Identify which cell holds the provided text, then report its [x, y] central coordinate. 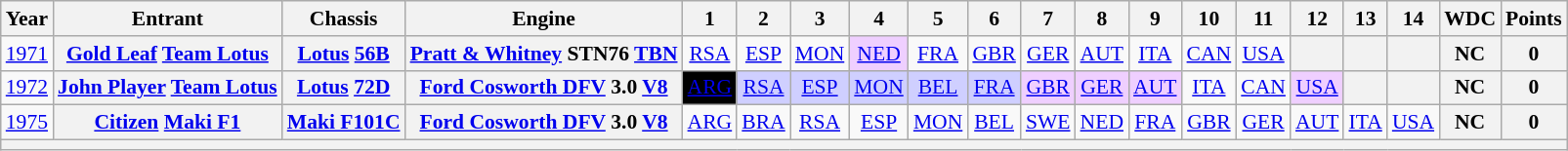
1 [710, 19]
Lotus 72D [344, 88]
Maki F101C [344, 123]
5 [938, 19]
John Player Team Lotus [168, 88]
Chassis [344, 19]
BRA [764, 123]
2 [764, 19]
6 [995, 19]
8 [1102, 19]
Gold Leaf Team Lotus [168, 54]
Pratt & Whitney STN76 TBN [544, 54]
1971 [27, 54]
Entrant [168, 19]
3 [821, 19]
13 [1365, 19]
SWE [1048, 123]
Lotus 56B [344, 54]
1975 [27, 123]
14 [1413, 19]
Engine [544, 19]
12 [1317, 19]
11 [1263, 19]
Year [27, 19]
Citizen Maki F1 [168, 123]
1972 [27, 88]
4 [879, 19]
9 [1155, 19]
Points [1534, 19]
10 [1209, 19]
7 [1048, 19]
WDC [1469, 19]
